Search for the cell housing the specified text and yield its [X, Y] center coordinate. 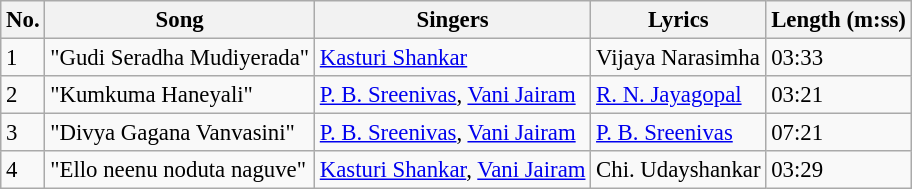
2 [23, 95]
R. N. Jayagopal [678, 95]
"Gudi Seradha Mudiyerada" [180, 58]
03:33 [838, 58]
Song [180, 20]
Lyrics [678, 20]
P. B. Sreenivas [678, 133]
"Ello neenu noduta naguve" [180, 170]
Length (m:ss) [838, 20]
4 [23, 170]
03:29 [838, 170]
Chi. Udayshankar [678, 170]
Vijaya Narasimha [678, 58]
"Divya Gagana Vanvasini" [180, 133]
Kasturi Shankar, Vani Jairam [452, 170]
Kasturi Shankar [452, 58]
Singers [452, 20]
07:21 [838, 133]
1 [23, 58]
03:21 [838, 95]
"Kumkuma Haneyali" [180, 95]
3 [23, 133]
No. [23, 20]
